Detect which cell encompasses the target text, then output its (x, y) center coordinate. 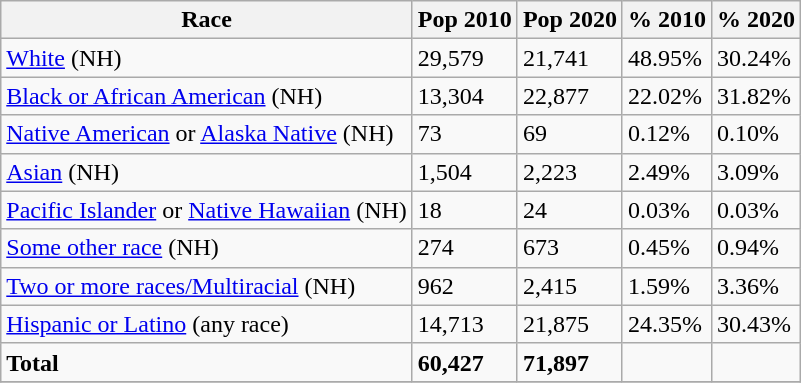
0.10% (756, 134)
13,304 (464, 96)
31.82% (756, 96)
Black or African American (NH) (207, 96)
White (NH) (207, 58)
2,415 (570, 286)
30.43% (756, 324)
30.24% (756, 58)
Native American or Alaska Native (NH) (207, 134)
14,713 (464, 324)
Pacific Islander or Native Hawaiian (NH) (207, 210)
69 (570, 134)
21,741 (570, 58)
% 2020 (756, 20)
1,504 (464, 172)
3.36% (756, 286)
22,877 (570, 96)
71,897 (570, 362)
24 (570, 210)
18 (464, 210)
60,427 (464, 362)
Pop 2010 (464, 20)
0.94% (756, 248)
22.02% (666, 96)
21,875 (570, 324)
0.12% (666, 134)
Race (207, 20)
274 (464, 248)
Hispanic or Latino (any race) (207, 324)
Some other race (NH) (207, 248)
2.49% (666, 172)
% 2010 (666, 20)
2,223 (570, 172)
Pop 2020 (570, 20)
48.95% (666, 58)
Asian (NH) (207, 172)
73 (464, 134)
29,579 (464, 58)
Total (207, 362)
Two or more races/Multiracial (NH) (207, 286)
1.59% (666, 286)
673 (570, 248)
962 (464, 286)
0.45% (666, 248)
3.09% (756, 172)
24.35% (666, 324)
